For the text-containing cell, return its midpoint in [x, y] coordinate format. 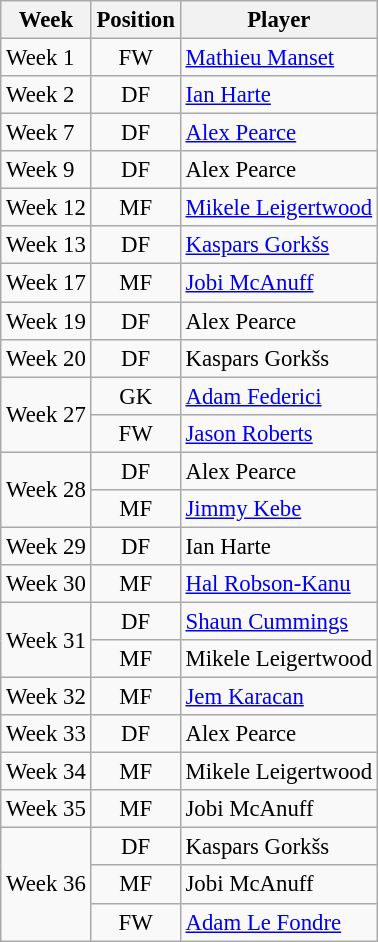
Week 28 [46, 490]
Week 36 [46, 884]
Week 1 [46, 58]
Mathieu Manset [278, 58]
Week 19 [46, 321]
Week [46, 20]
Week 29 [46, 546]
Jem Karacan [278, 697]
Shaun Cummings [278, 621]
Week 32 [46, 697]
Week 33 [46, 734]
Week 9 [46, 170]
Position [136, 20]
Week 20 [46, 358]
Week 35 [46, 809]
Hal Robson-Kanu [278, 584]
Week 30 [46, 584]
Jason Roberts [278, 433]
Week 7 [46, 133]
Week 34 [46, 772]
Player [278, 20]
Jimmy Kebe [278, 509]
Adam Federici [278, 396]
Week 17 [46, 283]
Week 31 [46, 640]
Week 27 [46, 414]
Week 2 [46, 95]
GK [136, 396]
Week 12 [46, 208]
Adam Le Fondre [278, 922]
Week 13 [46, 245]
